Determine the [X, Y] coordinate at the center of the cell enclosing the given text.  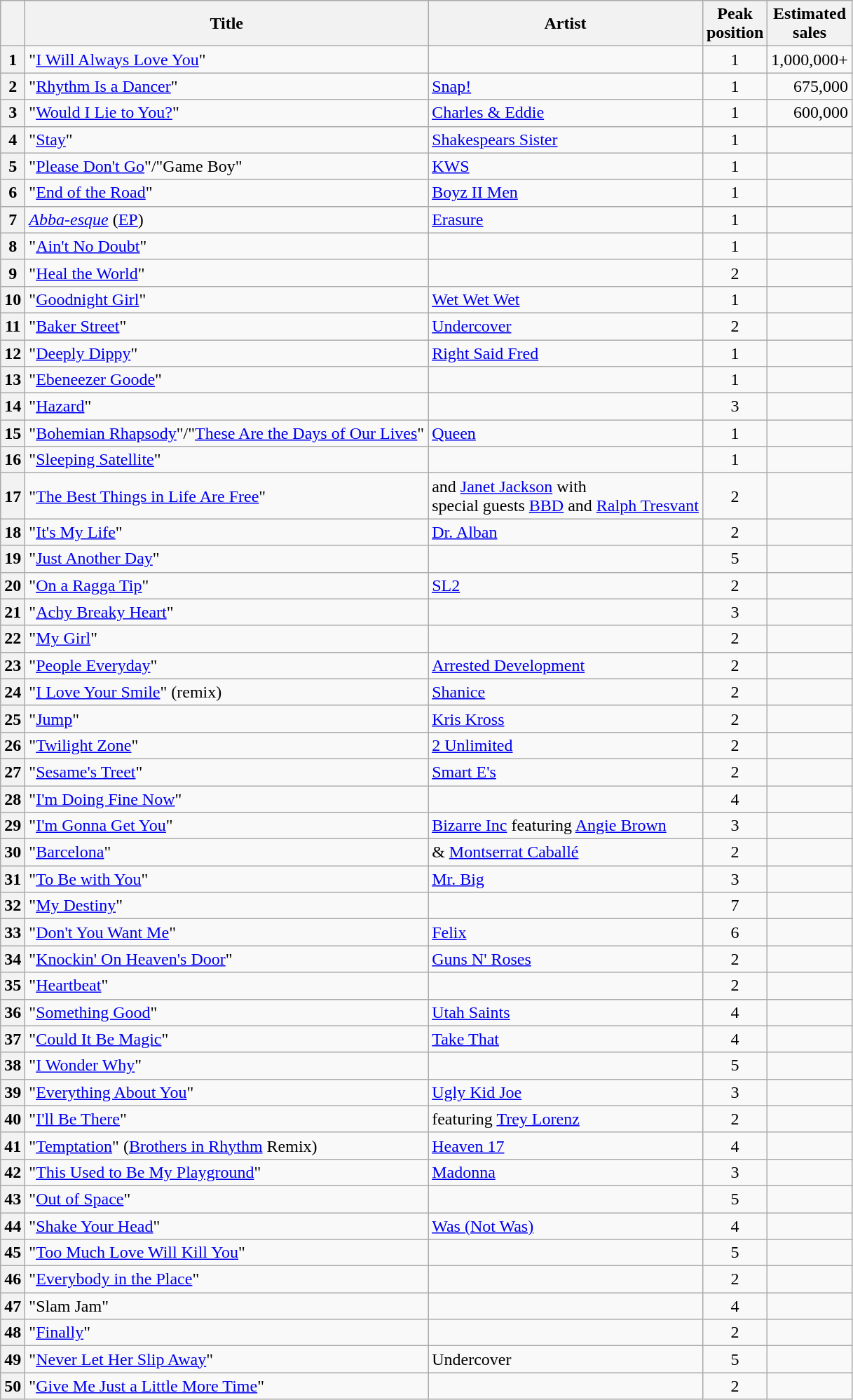
Utah Saints [566, 1012]
"My Destiny" [227, 906]
47 [13, 1306]
11 [13, 326]
31 [13, 879]
"Temptation" (Brothers in Rhythm Remix) [227, 1146]
Shakespears Sister [566, 140]
Wet Wet Wet [566, 299]
50 [13, 1386]
"Shake Your Head" [227, 1226]
"Too Much Love Will Kill You" [227, 1253]
Estimatedsales [810, 24]
35 [13, 986]
675,000 [810, 86]
"The Best Things in Life Are Free" [227, 496]
"Please Don't Go"/"Game Boy" [227, 166]
Boyz II Men [566, 193]
"End of the Road" [227, 193]
Title [227, 24]
27 [13, 772]
2 Unlimited [566, 745]
46 [13, 1279]
"Barcelona" [227, 852]
45 [13, 1253]
Felix [566, 932]
"Everybody in the Place" [227, 1279]
18 [13, 532]
29 [13, 826]
30 [13, 852]
"To Be with You" [227, 879]
49 [13, 1359]
"Slam Jam" [227, 1306]
9 [13, 273]
"Everything About You" [227, 1092]
"Out of Space" [227, 1199]
Peakposition [735, 24]
"On a Ragga Tip" [227, 585]
"Hazard" [227, 407]
"Something Good" [227, 1012]
"Don't You Want Me" [227, 932]
"People Everyday" [227, 665]
Shanice [566, 692]
Madonna [566, 1172]
"I'll Be There" [227, 1119]
"Never Let Her Slip Away" [227, 1359]
Kris Kross [566, 719]
Erasure [566, 219]
"Stay" [227, 140]
Ugly Kid Joe [566, 1092]
25 [13, 719]
"I Will Always Love You" [227, 60]
"Would I Lie to You?" [227, 113]
Abba-esque (EP) [227, 219]
33 [13, 932]
39 [13, 1092]
Right Said Fred [566, 353]
34 [13, 959]
"Goodnight Girl" [227, 299]
"Baker Street" [227, 326]
"Rhythm Is a Dancer" [227, 86]
42 [13, 1172]
"Twilight Zone" [227, 745]
Charles & Eddie [566, 113]
600,000 [810, 113]
Snap! [566, 86]
12 [13, 353]
"Give Me Just a Little More Time" [227, 1386]
15 [13, 433]
"Sleeping Satellite" [227, 460]
featuring Trey Lorenz [566, 1119]
"Could It Be Magic" [227, 1039]
44 [13, 1226]
Bizarre Inc featuring Angie Brown [566, 826]
40 [13, 1119]
"Achy Breaky Heart" [227, 612]
KWS [566, 166]
"Deeply Dippy" [227, 353]
19 [13, 559]
43 [13, 1199]
"Ebeneezer Goode" [227, 380]
Queen [566, 433]
Take That [566, 1039]
8 [13, 246]
14 [13, 407]
"I'm Gonna Get You" [227, 826]
Heaven 17 [566, 1146]
and Janet Jackson withspecial guests BBD and Ralph Tresvant [566, 496]
13 [13, 380]
"Heal the World" [227, 273]
"Heartbeat" [227, 986]
"I Wonder Why" [227, 1066]
Arrested Development [566, 665]
Guns N' Roses [566, 959]
Was (Not Was) [566, 1226]
28 [13, 798]
"I Love Your Smile" (remix) [227, 692]
"Just Another Day" [227, 559]
38 [13, 1066]
36 [13, 1012]
"Knockin' On Heaven's Door" [227, 959]
17 [13, 496]
32 [13, 906]
& Montserrat Caballé [566, 852]
"This Used to Be My Playground" [227, 1172]
16 [13, 460]
"Ain't No Doubt" [227, 246]
Mr. Big [566, 879]
26 [13, 745]
"Jump" [227, 719]
"Sesame's Treet" [227, 772]
23 [13, 665]
Smart E's [566, 772]
1,000,000+ [810, 60]
"Finally" [227, 1333]
Dr. Alban [566, 532]
"It's My Life" [227, 532]
Artist [566, 24]
SL2 [566, 585]
20 [13, 585]
37 [13, 1039]
"I'm Doing Fine Now" [227, 798]
21 [13, 612]
10 [13, 299]
22 [13, 639]
"My Girl" [227, 639]
"Bohemian Rhapsody"/"These Are the Days of Our Lives" [227, 433]
24 [13, 692]
48 [13, 1333]
41 [13, 1146]
